Pinpoint the cell where the given text exists, returning its [x, y] midpoint coordinate. 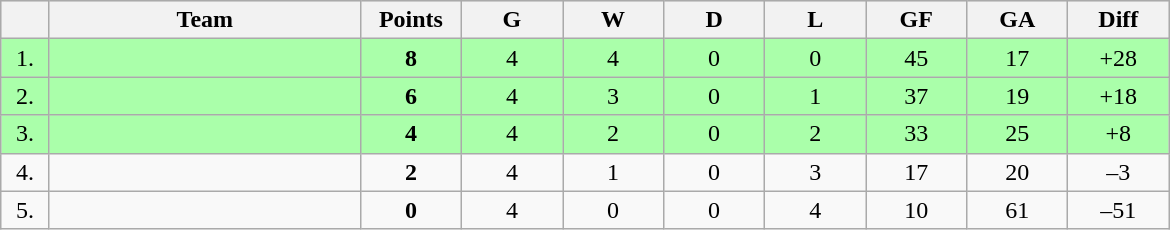
5. [26, 210]
D [714, 20]
L [816, 20]
19 [1018, 96]
37 [916, 96]
1. [26, 58]
–51 [1118, 210]
6 [410, 96]
+28 [1118, 58]
GA [1018, 20]
10 [916, 210]
GF [916, 20]
4. [26, 172]
25 [1018, 134]
20 [1018, 172]
W [612, 20]
Points [410, 20]
2. [26, 96]
Diff [1118, 20]
61 [1018, 210]
3. [26, 134]
Team [204, 20]
–3 [1118, 172]
+18 [1118, 96]
45 [916, 58]
33 [916, 134]
+8 [1118, 134]
8 [410, 58]
G [512, 20]
